Output the (x, y) coordinate of the center of the cell containing the given text.  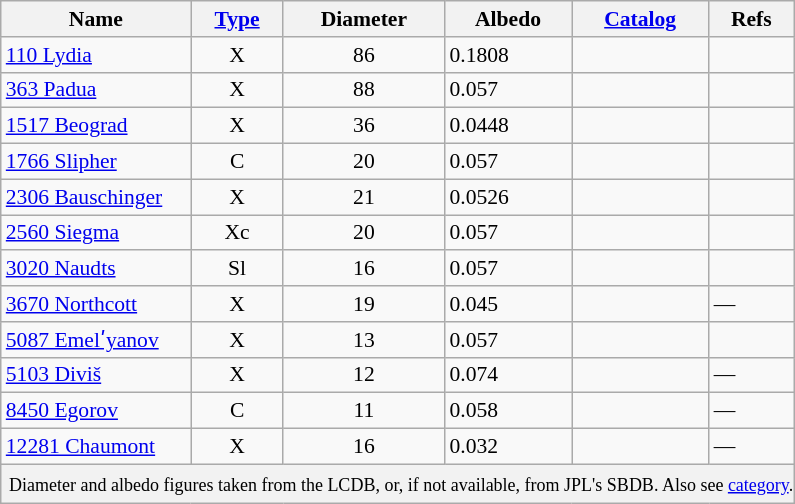
Xc (237, 233)
Diameter (364, 19)
110 Lydia (96, 55)
2560 Siegma (96, 233)
5103 Diviš (96, 375)
2306 Bauschinger (96, 197)
Refs (752, 19)
1766 Slipher (96, 162)
Name (96, 19)
3670 Northcott (96, 304)
88 (364, 90)
0.058 (508, 411)
0.1808 (508, 55)
Diameter and albedo figures taken from the LCDB, or, if not available, from JPL's SBDB. Also see category. (398, 484)
13 (364, 340)
1517 Beograd (96, 126)
0.0448 (508, 126)
86 (364, 55)
0.045 (508, 304)
0.0526 (508, 197)
Albedo (508, 19)
0.074 (508, 375)
0.032 (508, 447)
21 (364, 197)
36 (364, 126)
363 Padua (96, 90)
12 (364, 375)
19 (364, 304)
8450 Egorov (96, 411)
Catalog (640, 19)
5087 Emelʹyanov (96, 340)
11 (364, 411)
Type (237, 19)
3020 Naudts (96, 269)
12281 Chaumont (96, 447)
Sl (237, 269)
